Return the [X, Y] coordinate for the center point of the cell that contains the specified text.  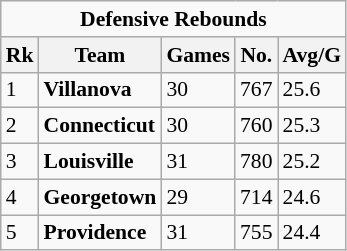
Team [100, 55]
25.2 [312, 162]
Games [198, 55]
24.4 [312, 233]
24.6 [312, 197]
Georgetown [100, 197]
Providence [100, 233]
3 [20, 162]
714 [256, 197]
No. [256, 55]
Connecticut [100, 126]
25.6 [312, 90]
Rk [20, 55]
5 [20, 233]
25.3 [312, 126]
780 [256, 162]
29 [198, 197]
Villanova [100, 90]
4 [20, 197]
760 [256, 126]
767 [256, 90]
Defensive Rebounds [174, 19]
1 [20, 90]
2 [20, 126]
Louisville [100, 162]
Avg/G [312, 55]
755 [256, 233]
